Find where the given text appears and provide that cell's center as (X, Y) coordinate. 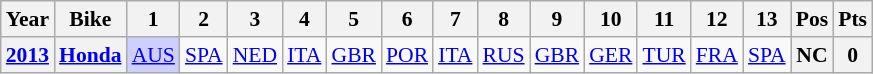
Year (28, 19)
NED (255, 55)
9 (558, 19)
Pts (852, 19)
NC (812, 55)
Pos (812, 19)
RUS (503, 55)
GER (610, 55)
FRA (717, 55)
12 (717, 19)
TUR (664, 55)
POR (407, 55)
Honda (90, 55)
5 (354, 19)
Bike (90, 19)
2013 (28, 55)
4 (304, 19)
8 (503, 19)
2 (204, 19)
10 (610, 19)
0 (852, 55)
AUS (154, 55)
13 (767, 19)
11 (664, 19)
7 (455, 19)
3 (255, 19)
6 (407, 19)
1 (154, 19)
